Determine the (x, y) coordinate at the center of the cell enclosing the given text.  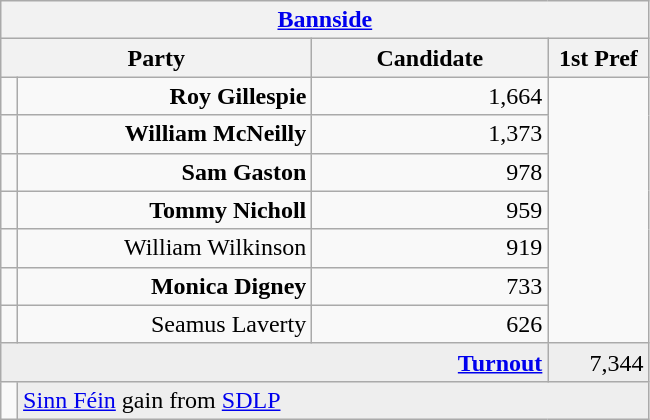
Candidate (430, 58)
Sinn Féin gain from SDLP (334, 400)
7,344 (598, 362)
Turnout (274, 362)
William McNeilly (165, 134)
1,664 (430, 96)
Roy Gillespie (165, 96)
978 (430, 172)
Tommy Nicholl (165, 210)
Monica Digney (165, 286)
959 (430, 210)
626 (430, 324)
William Wilkinson (165, 248)
Sam Gaston (165, 172)
Bannside (325, 20)
919 (430, 248)
1,373 (430, 134)
1st Pref (598, 58)
733 (430, 286)
Seamus Laverty (165, 324)
Party (156, 58)
